From the cell containing the given text, extract its center point as (x, y) coordinate. 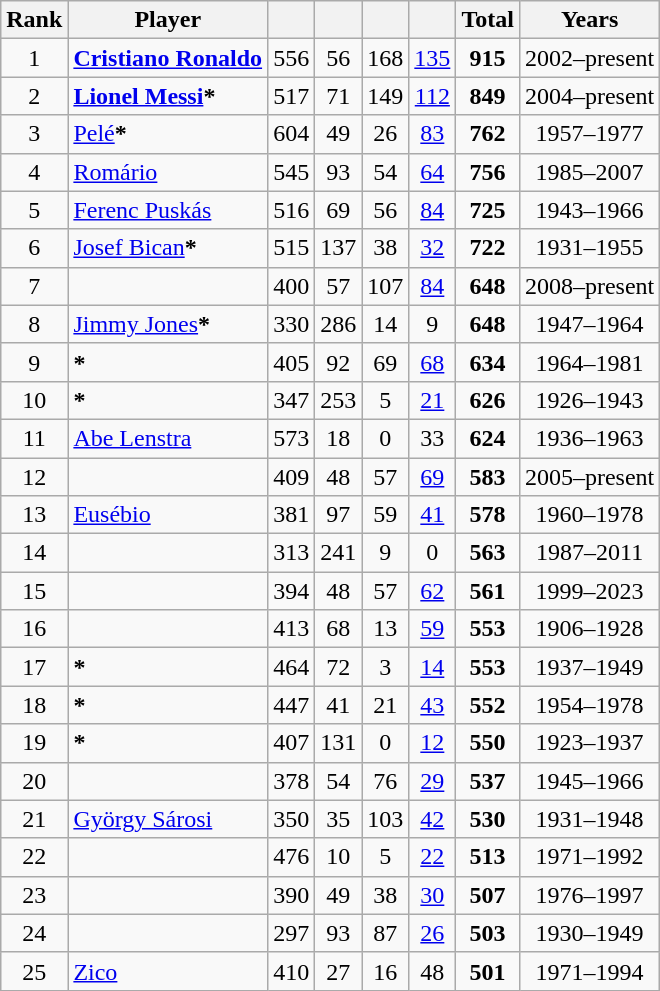
507 (488, 895)
561 (488, 591)
381 (292, 515)
112 (432, 96)
725 (488, 210)
545 (292, 172)
23 (34, 895)
Pelé* (168, 134)
24 (34, 933)
1931–1948 (589, 819)
330 (292, 324)
149 (386, 96)
92 (338, 362)
1985–2007 (589, 172)
722 (488, 248)
1987–2011 (589, 553)
168 (386, 58)
624 (488, 438)
76 (386, 781)
137 (338, 248)
11 (34, 438)
Romário (168, 172)
8 (34, 324)
1936–1963 (589, 438)
583 (488, 477)
578 (488, 515)
400 (292, 286)
1945–1966 (589, 781)
313 (292, 553)
35 (338, 819)
347 (292, 400)
62 (432, 591)
405 (292, 362)
537 (488, 781)
97 (338, 515)
131 (338, 743)
556 (292, 58)
Lionel Messi* (168, 96)
17 (34, 667)
20 (34, 781)
1923–1937 (589, 743)
1971–1994 (589, 971)
1943–1966 (589, 210)
517 (292, 96)
297 (292, 933)
464 (292, 667)
516 (292, 210)
19 (34, 743)
1957–1977 (589, 134)
756 (488, 172)
György Sárosi (168, 819)
1964–1981 (589, 362)
6 (34, 248)
762 (488, 134)
Zico (168, 971)
103 (386, 819)
501 (488, 971)
1960–1978 (589, 515)
Eusébio (168, 515)
27 (338, 971)
515 (292, 248)
87 (386, 933)
350 (292, 819)
2005–present (589, 477)
43 (432, 705)
33 (432, 438)
83 (432, 134)
Ferenc Puskás (168, 210)
2004–present (589, 96)
2008–present (589, 286)
2 (34, 96)
64 (432, 172)
1976–1997 (589, 895)
552 (488, 705)
1 (34, 58)
Josef Bican* (168, 248)
1999–2023 (589, 591)
1947–1964 (589, 324)
32 (432, 248)
7 (34, 286)
604 (292, 134)
Total (488, 20)
Years (589, 20)
71 (338, 96)
135 (432, 58)
241 (338, 553)
Cristiano Ronaldo (168, 58)
Jimmy Jones* (168, 324)
253 (338, 400)
413 (292, 629)
849 (488, 96)
1971–1992 (589, 857)
476 (292, 857)
1931–1955 (589, 248)
573 (292, 438)
1926–1943 (589, 400)
915 (488, 58)
378 (292, 781)
107 (386, 286)
503 (488, 933)
15 (34, 591)
1954–1978 (589, 705)
72 (338, 667)
286 (338, 324)
563 (488, 553)
42 (432, 819)
Abe Lenstra (168, 438)
410 (292, 971)
530 (488, 819)
1930–1949 (589, 933)
Rank (34, 20)
4 (34, 172)
30 (432, 895)
394 (292, 591)
390 (292, 895)
1937–1949 (589, 667)
626 (488, 400)
1906–1928 (589, 629)
29 (432, 781)
513 (488, 857)
409 (292, 477)
2002–present (589, 58)
550 (488, 743)
Player (168, 20)
25 (34, 971)
407 (292, 743)
634 (488, 362)
447 (292, 705)
